Provide the [X, Y] coordinate of the cell's center where the given text is located.  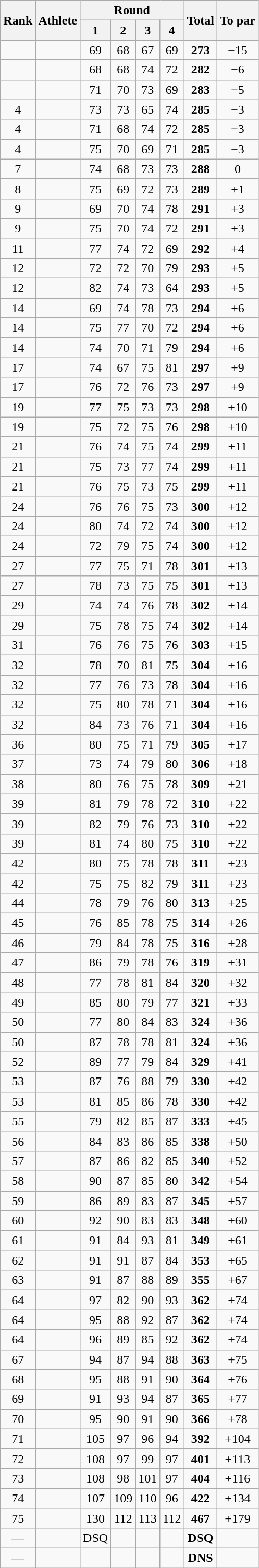
313 [201, 903]
+33 [238, 1002]
305 [201, 744]
+134 [238, 1498]
+1 [238, 189]
1 [96, 30]
+54 [238, 1181]
+25 [238, 903]
345 [201, 1200]
348 [201, 1221]
56 [18, 1141]
62 [18, 1260]
+104 [238, 1439]
342 [201, 1181]
392 [201, 1439]
303 [201, 645]
422 [201, 1498]
To par [238, 20]
314 [201, 923]
288 [201, 169]
+65 [238, 1260]
−6 [238, 70]
364 [201, 1379]
+28 [238, 943]
113 [148, 1518]
338 [201, 1141]
+32 [238, 983]
58 [18, 1181]
365 [201, 1399]
36 [18, 744]
Rank [18, 20]
11 [18, 249]
130 [96, 1518]
DNS [201, 1558]
−5 [238, 90]
−15 [238, 50]
38 [18, 784]
48 [18, 983]
+67 [238, 1280]
+78 [238, 1419]
+76 [238, 1379]
98 [123, 1478]
57 [18, 1161]
47 [18, 963]
110 [148, 1498]
+41 [238, 1062]
+4 [238, 249]
+21 [238, 784]
61 [18, 1241]
107 [96, 1498]
349 [201, 1241]
+31 [238, 963]
0 [238, 169]
7 [18, 169]
52 [18, 1062]
309 [201, 784]
319 [201, 963]
292 [201, 249]
+179 [238, 1518]
283 [201, 90]
+116 [238, 1478]
340 [201, 1161]
+45 [238, 1121]
2 [123, 30]
316 [201, 943]
+52 [238, 1161]
321 [201, 1002]
45 [18, 923]
3 [148, 30]
59 [18, 1200]
+77 [238, 1399]
55 [18, 1121]
306 [201, 764]
+75 [238, 1359]
Athlete [58, 20]
401 [201, 1459]
60 [18, 1221]
65 [148, 109]
105 [96, 1439]
109 [123, 1498]
44 [18, 903]
404 [201, 1478]
363 [201, 1359]
333 [201, 1121]
+26 [238, 923]
+57 [238, 1200]
273 [201, 50]
+17 [238, 744]
49 [18, 1002]
+113 [238, 1459]
353 [201, 1260]
+61 [238, 1241]
282 [201, 70]
366 [201, 1419]
37 [18, 764]
320 [201, 983]
8 [18, 189]
+15 [238, 645]
99 [148, 1459]
31 [18, 645]
467 [201, 1518]
Round [132, 10]
+50 [238, 1141]
329 [201, 1062]
46 [18, 943]
+18 [238, 764]
+60 [238, 1221]
Total [201, 20]
355 [201, 1280]
289 [201, 189]
101 [148, 1478]
63 [18, 1280]
